Pinpoint the cell where the given text exists, returning its (x, y) midpoint coordinate. 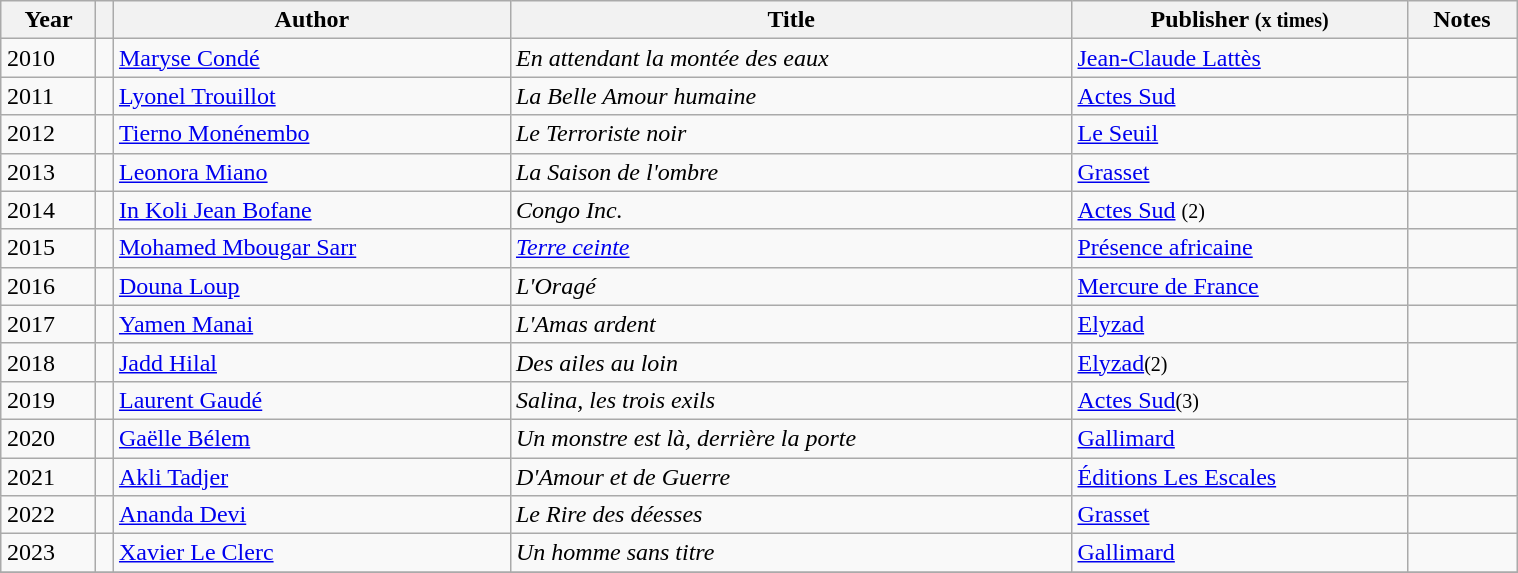
Le Seuil (1240, 134)
Un monstre est là, derrière la porte (791, 438)
Elyzad(2) (1240, 362)
Lyonel Trouillot (312, 96)
Year (48, 20)
Yamen Manai (312, 324)
Éditions Les Escales (1240, 477)
2015 (48, 248)
Un homme sans titre (791, 553)
Jadd Hilal (312, 362)
Douna Loup (312, 286)
Gaëlle Bélem (312, 438)
L'Oragé (791, 286)
D'Amour et de Guerre (791, 477)
Actes Sud (2) (1240, 210)
Akli Tadjer (312, 477)
Salina, les trois exils (791, 400)
Jean-Claude Lattès (1240, 58)
Publisher (x times) (1240, 20)
Leonora Miano (312, 172)
Des ailes au loin (791, 362)
L'Amas ardent (791, 324)
Author (312, 20)
2017 (48, 324)
Ananda Devi (312, 515)
Mercure de France (1240, 286)
Maryse Condé (312, 58)
Notes (1462, 20)
2023 (48, 553)
2014 (48, 210)
Présence africaine (1240, 248)
Elyzad (1240, 324)
La Saison de l'ombre (791, 172)
Terre ceinte (791, 248)
La Belle Amour humaine (791, 96)
Laurent Gaudé (312, 400)
2016 (48, 286)
Le Terroriste noir (791, 134)
Congo Inc. (791, 210)
Tierno Monénembo (312, 134)
2021 (48, 477)
2013 (48, 172)
2012 (48, 134)
2010 (48, 58)
2022 (48, 515)
2018 (48, 362)
Title (791, 20)
2020 (48, 438)
Actes Sud (1240, 96)
In Koli Jean Bofane (312, 210)
En attendant la montée des eaux (791, 58)
Xavier Le Clerc (312, 553)
Mohamed Mbougar Sarr (312, 248)
2019 (48, 400)
Actes Sud(3) (1240, 400)
Le Rire des déesses (791, 515)
2011 (48, 96)
